Provide the [x, y] coordinate of the cell's center where the given text is located.  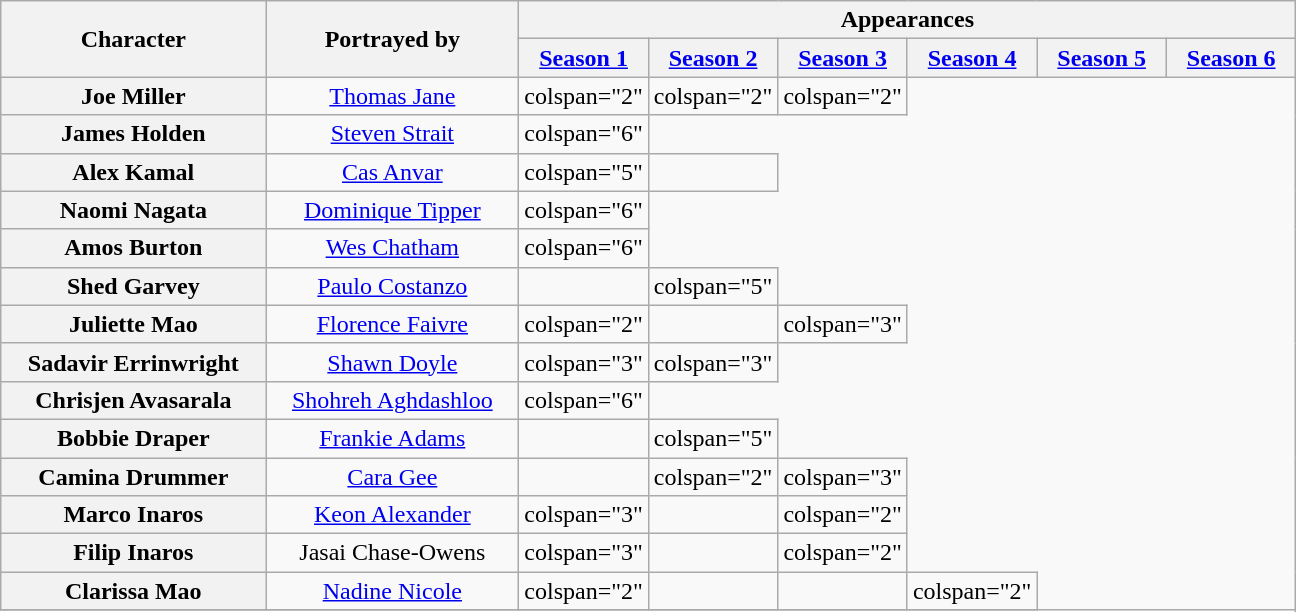
Season 3 [843, 58]
Season 6 [1231, 58]
Season 2 [713, 58]
Amos Burton [134, 248]
Frankie Adams [392, 438]
Clarissa Mao [134, 591]
Filip Inaros [134, 553]
Juliette Mao [134, 324]
Season 1 [584, 58]
Joe Miller [134, 96]
Cara Gee [392, 477]
Season 4 [972, 58]
Jasai Chase-Owens [392, 553]
Dominique Tipper [392, 210]
Bobbie Draper [134, 438]
Appearances [908, 20]
Character [134, 39]
Sadavir Errinwright [134, 362]
Marco Inaros [134, 515]
Naomi Nagata [134, 210]
Thomas Jane [392, 96]
Nadine Nicole [392, 591]
Paulo Costanzo [392, 286]
Cas Anvar [392, 172]
Chrisjen Avasarala [134, 400]
Shawn Doyle [392, 362]
Shohreh Aghdashloo [392, 400]
Alex Kamal [134, 172]
Florence Faivre [392, 324]
Portrayed by [392, 39]
Camina Drummer [134, 477]
Keon Alexander [392, 515]
Wes Chatham [392, 248]
Season 5 [1102, 58]
Shed Garvey [134, 286]
Steven Strait [392, 134]
James Holden [134, 134]
